Provide the (x, y) coordinate of the cell's center where the given text is located.  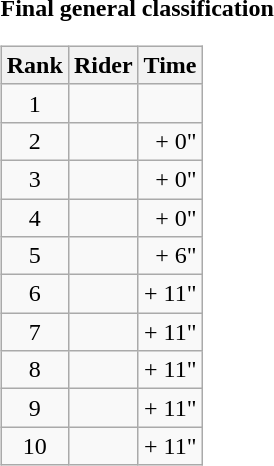
8 (34, 370)
9 (34, 408)
7 (34, 332)
Rider (103, 65)
1 (34, 103)
Time (170, 65)
4 (34, 217)
6 (34, 294)
10 (34, 446)
3 (34, 179)
2 (34, 141)
+ 6" (170, 256)
Rank (34, 65)
5 (34, 256)
